For the text-containing cell, return its midpoint in [x, y] coordinate format. 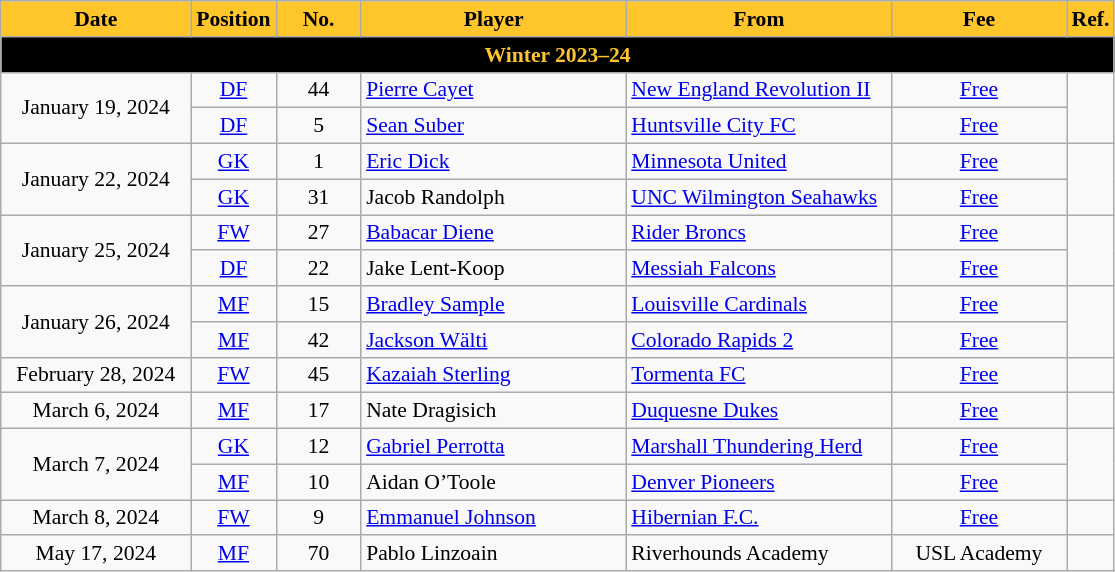
Pablo Linzoain [494, 554]
May 17, 2024 [96, 554]
1 [318, 162]
Jacob Randolph [494, 197]
Player [494, 19]
No. [318, 19]
From [758, 19]
Sean Suber [494, 126]
February 28, 2024 [96, 375]
New England Revolution II [758, 90]
Louisville Cardinals [758, 304]
5 [318, 126]
January 26, 2024 [96, 322]
January 19, 2024 [96, 108]
March 8, 2024 [96, 518]
17 [318, 411]
Rider Broncs [758, 233]
9 [318, 518]
Minnesota United [758, 162]
Messiah Falcons [758, 269]
Huntsville City FC [758, 126]
March 7, 2024 [96, 464]
Aidan O’Toole [494, 482]
Pierre Cayet [494, 90]
January 25, 2024 [96, 250]
Winter 2023–24 [558, 55]
70 [318, 554]
Tormenta FC [758, 375]
Hibernian F.C. [758, 518]
Babacar Diene [494, 233]
15 [318, 304]
42 [318, 340]
Riverhounds Academy [758, 554]
Date [96, 19]
Denver Pioneers [758, 482]
44 [318, 90]
USL Academy [978, 554]
UNC Wilmington Seahawks [758, 197]
Gabriel Perrotta [494, 447]
Kazaiah Sterling [494, 375]
Jackson Wälti [494, 340]
45 [318, 375]
January 22, 2024 [96, 180]
Duquesne Dukes [758, 411]
10 [318, 482]
March 6, 2024 [96, 411]
31 [318, 197]
Bradley Sample [494, 304]
22 [318, 269]
Jake Lent-Koop [494, 269]
12 [318, 447]
Eric Dick [494, 162]
Colorado Rapids 2 [758, 340]
Position [234, 19]
Marshall Thundering Herd [758, 447]
Nate Dragisich [494, 411]
Emmanuel Johnson [494, 518]
Ref. [1090, 19]
Fee [978, 19]
27 [318, 233]
